Scan for the cell matching the given text and deliver its [x, y] coordinate at center. 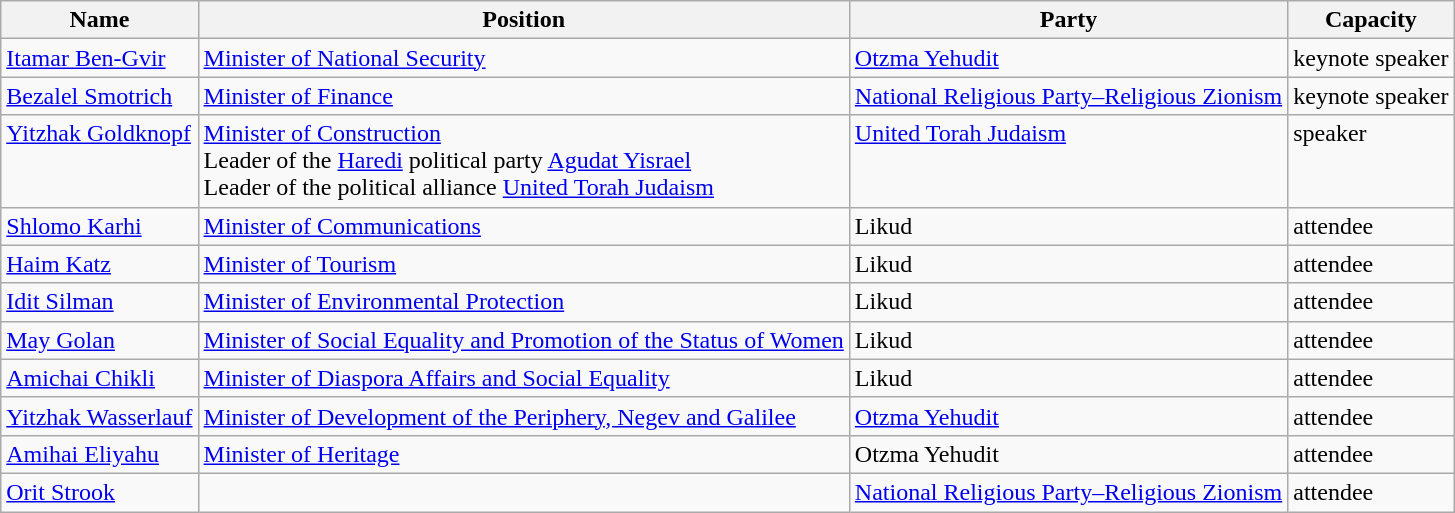
Itamar Ben-Gvir [100, 58]
United Torah Judaism [1068, 161]
Minister of Social Equality and Promotion of the Status of Women [524, 340]
Yitzhak Goldknopf [100, 161]
Capacity [1371, 20]
Minister of Finance [524, 96]
Minister of Environmental Protection [524, 302]
May Golan [100, 340]
Amichai Chikli [100, 378]
Amihai Eliyahu [100, 454]
Haim Katz [100, 264]
Bezalel Smotrich [100, 96]
Minister of Diaspora Affairs and Social Equality [524, 378]
Shlomo Karhi [100, 226]
Party [1068, 20]
Minister of Tourism [524, 264]
Name [100, 20]
Minister of Development of the Periphery, Negev and Galilee [524, 416]
Minister of Communications [524, 226]
Yitzhak Wasserlauf [100, 416]
Minister of Heritage [524, 454]
Minister of ConstructionLeader of the Haredi political party Agudat Yisrael Leader of the political alliance United Torah Judaism [524, 161]
speaker [1371, 161]
Minister of National Security [524, 58]
Position [524, 20]
Idit Silman [100, 302]
Orit Strook [100, 492]
